Determine the [x, y] coordinate at the center of the cell enclosing the given text.  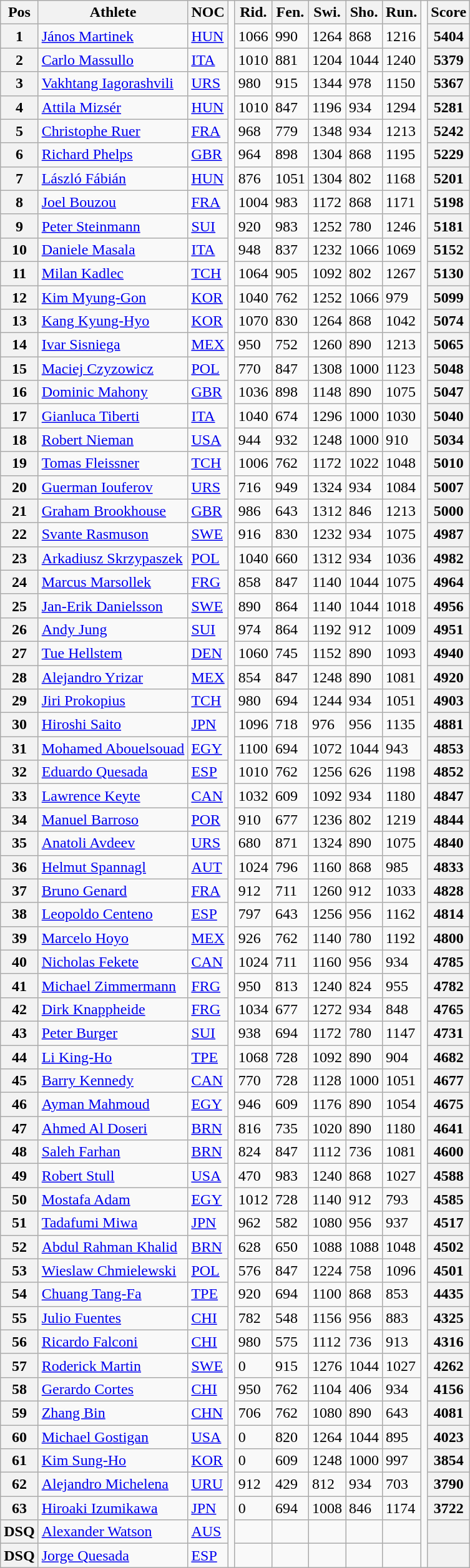
22 [19, 535]
1135 [402, 725]
1 [19, 36]
883 [402, 1318]
13 [19, 321]
Ricardo Falconi [113, 1342]
4316 [449, 1342]
5065 [449, 345]
758 [365, 1270]
913 [402, 1342]
4844 [449, 820]
4501 [449, 1270]
37 [19, 891]
11 [19, 273]
1072 [327, 748]
Tue Hellstem [113, 653]
24 [19, 582]
1150 [402, 84]
1032 [253, 796]
853 [402, 1294]
1104 [327, 1389]
3790 [449, 1484]
1020 [327, 1128]
1009 [402, 629]
548 [290, 1318]
1272 [327, 1009]
946 [253, 1105]
Ahmed Al Doseri [113, 1128]
Run. [402, 12]
4325 [449, 1318]
Robert Nieman [113, 440]
63 [19, 1508]
31 [19, 748]
5367 [449, 84]
848 [402, 1009]
Ayman Mahmoud [113, 1105]
3854 [449, 1461]
1204 [327, 60]
Anatoli Avdeev [113, 843]
4517 [449, 1223]
14 [19, 345]
Daniele Masala [113, 249]
4 [19, 107]
752 [290, 345]
1219 [402, 820]
Pos [19, 12]
1004 [253, 202]
4982 [449, 558]
1034 [253, 1009]
1018 [402, 606]
1276 [327, 1365]
60 [19, 1436]
5074 [449, 321]
4677 [449, 1081]
Milan Kadlec [113, 273]
986 [253, 511]
Bruno Genard [113, 891]
816 [253, 1128]
Mostafa Adam [113, 1199]
19 [19, 463]
905 [290, 273]
36 [19, 867]
976 [327, 725]
916 [253, 535]
Sho. [365, 12]
5007 [449, 487]
779 [290, 131]
Nicholas Fekete [113, 962]
Mohamed Abouelsouad [113, 748]
1196 [327, 107]
44 [19, 1057]
3 [19, 84]
4600 [449, 1152]
858 [253, 582]
5201 [449, 178]
881 [290, 60]
Ivar Sisniega [113, 345]
Michael Gostigan [113, 1436]
4585 [449, 1199]
1060 [253, 653]
41 [19, 985]
Lawrence Keyte [113, 796]
62 [19, 1484]
938 [253, 1033]
4828 [449, 891]
4081 [449, 1413]
Tadafumi Miwa [113, 1223]
813 [290, 985]
1344 [327, 84]
4588 [449, 1176]
Joel Bouzou [113, 202]
2 [19, 60]
Score [449, 12]
937 [402, 1223]
1033 [402, 891]
582 [290, 1223]
Carlo Massullo [113, 60]
706 [253, 1413]
943 [402, 748]
7 [19, 178]
Jiri Prokopius [113, 701]
4785 [449, 962]
4903 [449, 701]
5010 [449, 463]
985 [402, 867]
5130 [449, 273]
21 [19, 511]
4920 [449, 677]
1006 [253, 463]
949 [290, 487]
9 [19, 226]
1294 [402, 107]
932 [290, 440]
968 [253, 131]
Robert Stull [113, 1176]
Saleh Farhan [113, 1152]
27 [19, 653]
429 [290, 1484]
42 [19, 1009]
Attila Mizsér [113, 107]
575 [290, 1342]
660 [290, 558]
POR [208, 820]
Dominic Mahony [113, 392]
4731 [449, 1033]
Jan-Erik Danielsson [113, 606]
5152 [449, 249]
Richard Phelps [113, 155]
1123 [402, 369]
URU [208, 1484]
Leopoldo Centeno [113, 914]
Kang Kyung-Hyo [113, 321]
1224 [327, 1270]
38 [19, 914]
DEN [208, 653]
50 [19, 1199]
Helmut Spannagl [113, 867]
820 [290, 1436]
1068 [253, 1057]
Barry Kennedy [113, 1081]
854 [253, 677]
Jorge Quesada [113, 1556]
895 [402, 1436]
1156 [327, 1318]
5000 [449, 511]
1147 [402, 1033]
23 [19, 558]
837 [290, 249]
5099 [449, 298]
AUT [208, 867]
979 [402, 298]
53 [19, 1270]
5242 [449, 131]
5047 [449, 392]
Graham Brookhouse [113, 511]
Rid. [253, 12]
1236 [327, 820]
4156 [449, 1389]
5379 [449, 60]
Julio Fuentes [113, 1318]
Athlete [113, 12]
Eduardo Quesada [113, 772]
944 [253, 440]
4435 [449, 1294]
680 [253, 843]
30 [19, 725]
Kim Myung-Gon [113, 298]
52 [19, 1247]
1064 [253, 273]
Vakhtang Iagorashvili [113, 84]
1246 [402, 226]
926 [253, 938]
Li King-Ho [113, 1057]
1174 [402, 1508]
Alejandro Yrizar [113, 677]
576 [253, 1270]
4502 [449, 1247]
5229 [449, 155]
CHN [208, 1413]
17 [19, 416]
47 [19, 1128]
962 [253, 1223]
997 [402, 1461]
20 [19, 487]
406 [365, 1389]
Hiroaki Izumikawa [113, 1508]
4852 [449, 772]
1084 [402, 487]
955 [402, 985]
4956 [449, 606]
1008 [327, 1508]
1093 [402, 653]
Peter Steinmann [113, 226]
Gianluca Tiberti [113, 416]
1030 [402, 416]
15 [19, 369]
1012 [253, 1199]
876 [253, 178]
4023 [449, 1436]
1171 [402, 202]
40 [19, 962]
32 [19, 772]
1348 [327, 131]
948 [253, 249]
43 [19, 1033]
39 [19, 938]
5181 [449, 226]
628 [253, 1247]
1267 [402, 273]
1308 [327, 369]
Kim Sung-Ho [113, 1461]
1070 [253, 321]
8 [19, 202]
34 [19, 820]
4262 [449, 1365]
Marcus Marsollek [113, 582]
964 [253, 155]
10 [19, 249]
4641 [449, 1128]
904 [402, 1057]
782 [253, 1318]
33 [19, 796]
6 [19, 155]
5404 [449, 36]
59 [19, 1413]
4987 [449, 535]
1296 [327, 416]
Zhang Bin [113, 1413]
Arkadiusz Skrzypaszek [113, 558]
5048 [449, 369]
1054 [402, 1105]
5040 [449, 416]
4847 [449, 796]
1176 [327, 1105]
974 [253, 629]
48 [19, 1152]
4833 [449, 867]
4675 [449, 1105]
Dirk Knappheide [113, 1009]
Fen. [290, 12]
AUS [208, 1532]
990 [290, 36]
51 [19, 1223]
1152 [327, 653]
812 [327, 1484]
Gerardo Cortes [113, 1389]
45 [19, 1081]
Abdul Rahman Khalid [113, 1247]
Marcelo Hoyo [113, 938]
Guerman Iouferov [113, 487]
4951 [449, 629]
5 [19, 131]
978 [365, 84]
Alejandro Michelena [113, 1484]
25 [19, 606]
Roderick Martin [113, 1365]
Manuel Barroso [113, 820]
61 [19, 1461]
797 [253, 914]
57 [19, 1365]
55 [19, 1318]
793 [402, 1199]
58 [19, 1389]
56 [19, 1342]
4840 [449, 843]
1022 [365, 463]
Wieslaw Chmielewski [113, 1270]
1162 [402, 914]
4814 [449, 914]
1216 [402, 36]
1244 [327, 701]
4782 [449, 985]
716 [253, 487]
1195 [402, 155]
NOC [208, 12]
26 [19, 629]
16 [19, 392]
674 [290, 416]
1148 [327, 392]
Hiroshi Saito [113, 725]
745 [290, 653]
4881 [449, 725]
Tomas Fleissner [113, 463]
12 [19, 298]
4765 [449, 1009]
54 [19, 1294]
718 [290, 725]
470 [253, 1176]
Peter Burger [113, 1033]
Alexander Watson [113, 1532]
4853 [449, 748]
626 [365, 772]
49 [19, 1176]
1168 [402, 178]
János Martinek [113, 36]
Michael Zimmermann [113, 985]
1069 [402, 249]
29 [19, 701]
650 [290, 1247]
5034 [449, 440]
3722 [449, 1508]
Andy Jung [113, 629]
703 [402, 1484]
László Fábián [113, 178]
4940 [449, 653]
4682 [449, 1057]
Svante Rasmuson [113, 535]
18 [19, 440]
35 [19, 843]
5198 [449, 202]
Maciej Czyzowicz [113, 369]
1042 [402, 321]
1128 [327, 1081]
Chuang Tang-Fa [113, 1294]
871 [290, 843]
28 [19, 677]
4964 [449, 582]
1198 [402, 772]
Swi. [327, 12]
4800 [449, 938]
46 [19, 1105]
5281 [449, 107]
735 [290, 1128]
796 [290, 867]
Christophe Ruer [113, 131]
